From the cell containing the given text, extract its center point as [X, Y] coordinate. 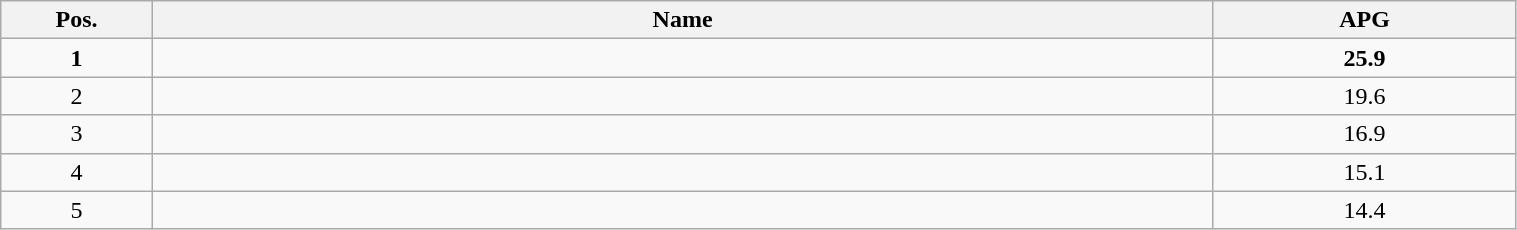
5 [77, 210]
14.4 [1364, 210]
Pos. [77, 20]
Name [682, 20]
4 [77, 172]
2 [77, 96]
1 [77, 58]
APG [1364, 20]
15.1 [1364, 172]
16.9 [1364, 134]
19.6 [1364, 96]
25.9 [1364, 58]
3 [77, 134]
